Detect which cell encompasses the target text, then output its [X, Y] center coordinate. 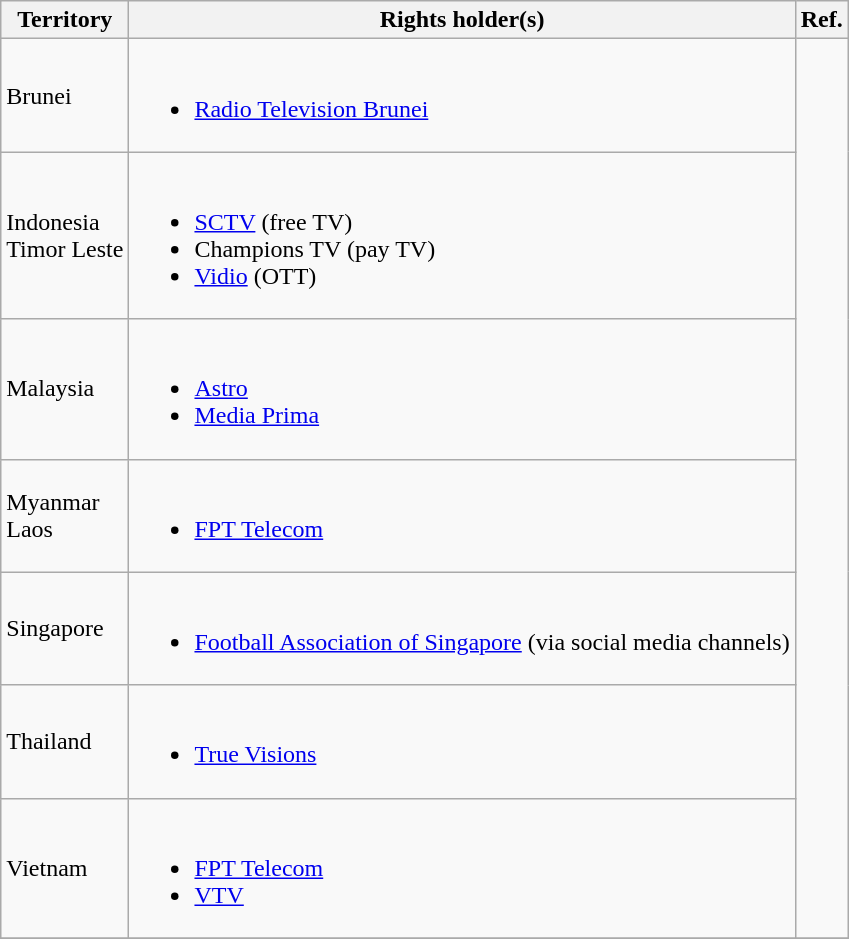
Thailand [65, 742]
AstroMedia Prima [462, 389]
Football Association of Singapore (via social media channels) [462, 628]
Malaysia [65, 389]
FPT TelecomVTV [462, 868]
Vietnam [65, 868]
Radio Television Brunei [462, 96]
Rights holder(s) [462, 20]
Territory [65, 20]
IndonesiaTimor Leste [65, 236]
Brunei [65, 96]
MyanmarLaos [65, 516]
FPT Telecom [462, 516]
Singapore [65, 628]
True Visions [462, 742]
SCTV (free TV)Champions TV (pay TV)Vidio (OTT) [462, 236]
Ref. [822, 20]
